Return the [x, y] coordinate for the center point of the cell that contains the specified text.  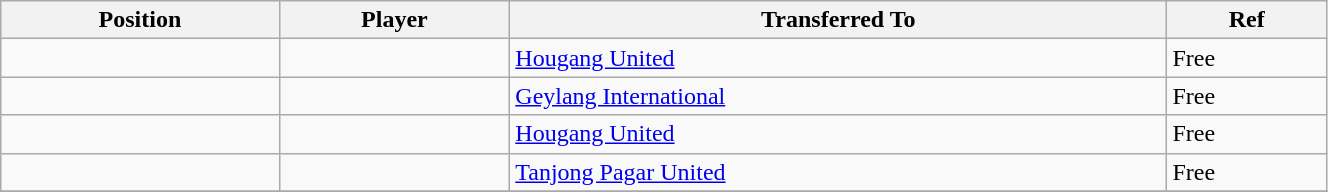
Position [140, 20]
Player [394, 20]
Ref [1247, 20]
Tanjong Pagar United [838, 172]
Geylang International [838, 96]
Transferred To [838, 20]
